Detect which cell encompasses the target text, then output its [X, Y] center coordinate. 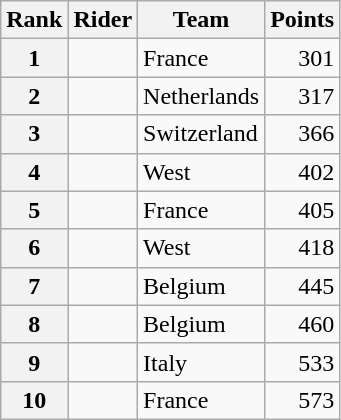
418 [302, 248]
445 [302, 286]
5 [34, 210]
366 [302, 134]
Switzerland [202, 134]
7 [34, 286]
533 [302, 362]
1 [34, 58]
460 [302, 324]
Team [202, 20]
10 [34, 400]
9 [34, 362]
3 [34, 134]
4 [34, 172]
301 [302, 58]
317 [302, 96]
Netherlands [202, 96]
402 [302, 172]
Rank [34, 20]
Points [302, 20]
8 [34, 324]
Rider [103, 20]
573 [302, 400]
405 [302, 210]
2 [34, 96]
6 [34, 248]
Italy [202, 362]
